Scan for the cell matching the given text and deliver its [x, y] coordinate at center. 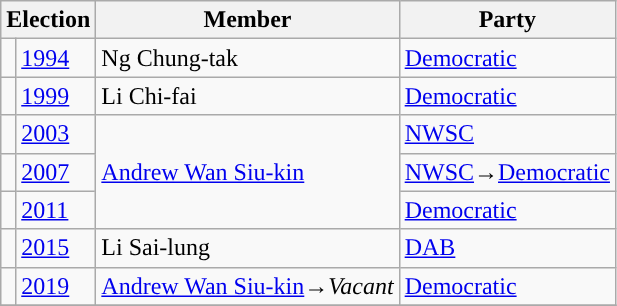
Ng Chung-tak [248, 58]
Andrew Wan Siu-kin [248, 172]
DAB [507, 248]
Li Sai-lung [248, 248]
Party [507, 20]
NWSC [507, 134]
2019 [56, 286]
NWSC→Democratic [507, 172]
Member [248, 20]
2011 [56, 210]
1999 [56, 96]
2003 [56, 134]
2007 [56, 172]
Li Chi-fai [248, 96]
2015 [56, 248]
Andrew Wan Siu-kin→Vacant [248, 286]
Election [48, 20]
1994 [56, 58]
